Search for the cell housing the specified text and yield its (x, y) center coordinate. 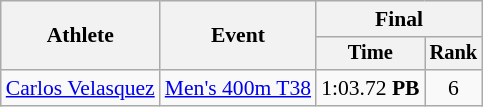
Time (370, 54)
Men's 400m T38 (238, 88)
Final (399, 19)
Athlete (80, 36)
6 (454, 88)
Rank (454, 54)
Event (238, 36)
1:03.72 PB (370, 88)
Carlos Velasquez (80, 88)
